Detect which cell encompasses the target text, then output its (x, y) center coordinate. 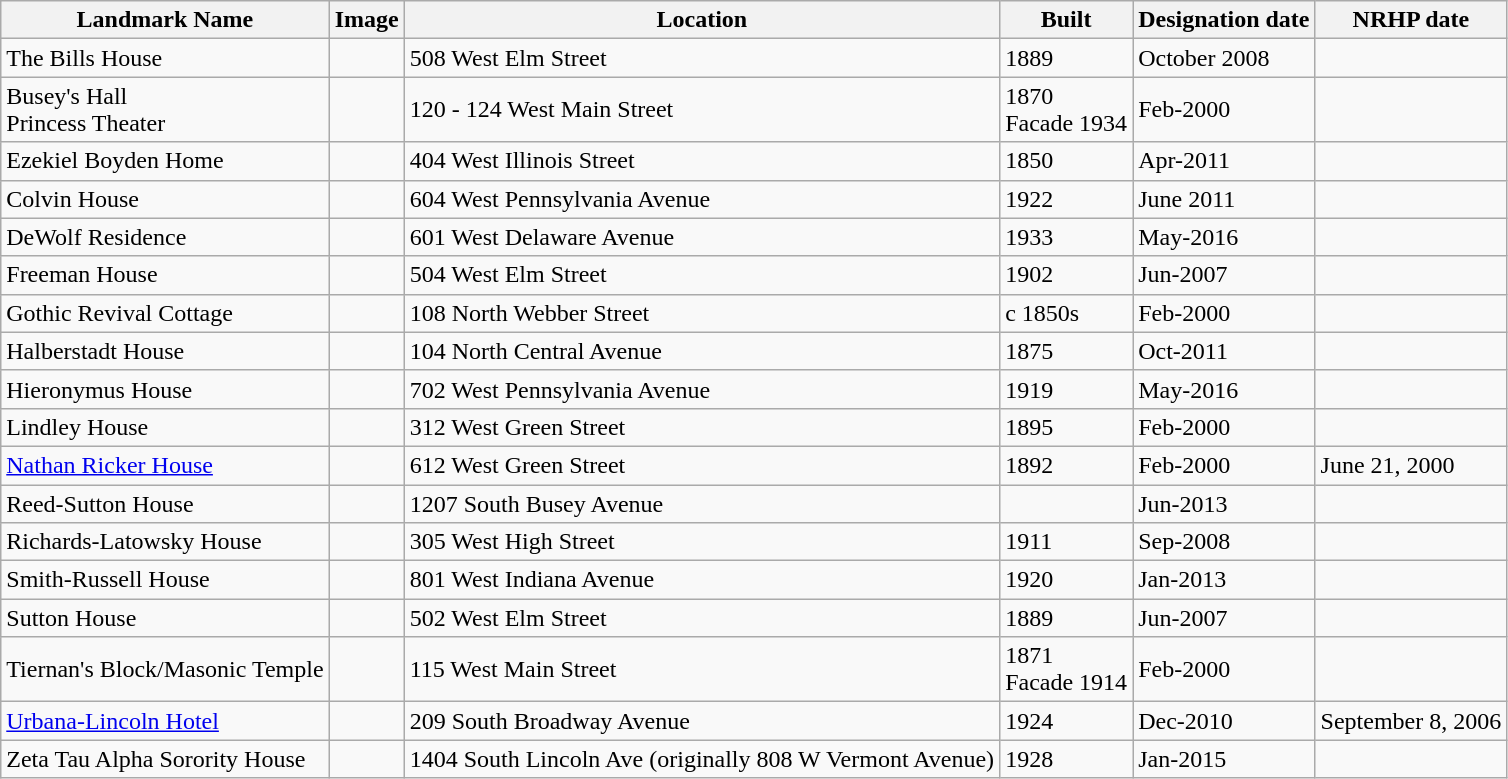
404 West Illinois Street (702, 161)
Oct-2011 (1224, 351)
1875 (1066, 351)
1207 South Busey Avenue (702, 503)
Nathan Ricker House (165, 465)
Jan-2013 (1224, 580)
Apr-2011 (1224, 161)
1920 (1066, 580)
Jan-2015 (1224, 759)
1924 (1066, 721)
Sutton House (165, 618)
Smith-Russell House (165, 580)
612 West Green Street (702, 465)
801 West Indiana Avenue (702, 580)
Urbana-Lincoln Hotel (165, 721)
Tiernan's Block/Masonic Temple (165, 670)
508 West Elm Street (702, 58)
Landmark Name (165, 20)
Lindley House (165, 427)
1922 (1066, 199)
September 8, 2006 (1411, 721)
Reed-Sutton House (165, 503)
1404 South Lincoln Ave (originally 808 W Vermont Avenue) (702, 759)
209 South Broadway Avenue (702, 721)
1850 (1066, 161)
604 West Pennsylvania Avenue (702, 199)
Jun-2013 (1224, 503)
Gothic Revival Cottage (165, 313)
Location (702, 20)
115 West Main Street (702, 670)
Sep-2008 (1224, 542)
1919 (1066, 389)
120 - 124 West Main Street (702, 110)
104 North Central Avenue (702, 351)
Richards-Latowsky House (165, 542)
Zeta Tau Alpha Sorority House (165, 759)
1911 (1066, 542)
108 North Webber Street (702, 313)
Freeman House (165, 275)
312 West Green Street (702, 427)
305 West High Street (702, 542)
June 21, 2000 (1411, 465)
Built (1066, 20)
Ezekiel Boyden Home (165, 161)
The Bills House (165, 58)
Halberstadt House (165, 351)
1933 (1066, 237)
504 West Elm Street (702, 275)
702 West Pennsylvania Avenue (702, 389)
1870Facade 1934 (1066, 110)
1902 (1066, 275)
October 2008 (1224, 58)
c 1850s (1066, 313)
June 2011 (1224, 199)
1895 (1066, 427)
1892 (1066, 465)
Designation date (1224, 20)
DeWolf Residence (165, 237)
Hieronymus House (165, 389)
Busey's HallPrincess Theater (165, 110)
Image (366, 20)
Colvin House (165, 199)
1928 (1066, 759)
1871Facade 1914 (1066, 670)
601 West Delaware Avenue (702, 237)
Dec-2010 (1224, 721)
502 West Elm Street (702, 618)
NRHP date (1411, 20)
